Extract the (X, Y) coordinate from the center of the cell holding the provided text.  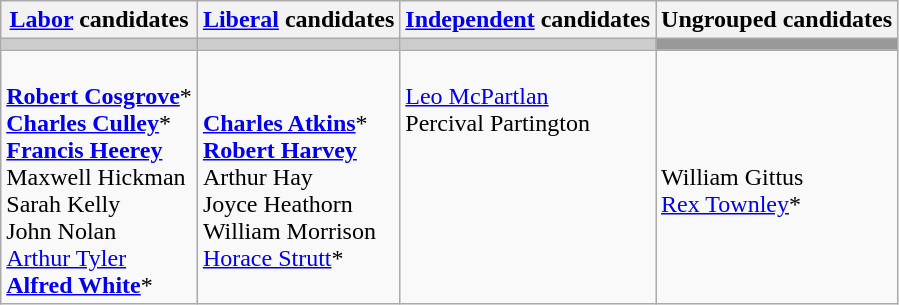
William Gittus Rex Townley* (777, 177)
Robert Cosgrove* Charles Culley* Francis Heerey Maxwell Hickman Sarah Kelly John Nolan Arthur Tyler Alfred White* (100, 177)
Ungrouped candidates (777, 20)
Leo McPartlan Percival Partington (528, 177)
Liberal candidates (298, 20)
Labor candidates (100, 20)
Charles Atkins* Robert Harvey Arthur Hay Joyce Heathorn William Morrison Horace Strutt* (298, 177)
Independent candidates (528, 20)
